Return the (x, y) coordinate for the center point of the cell that contains the specified text.  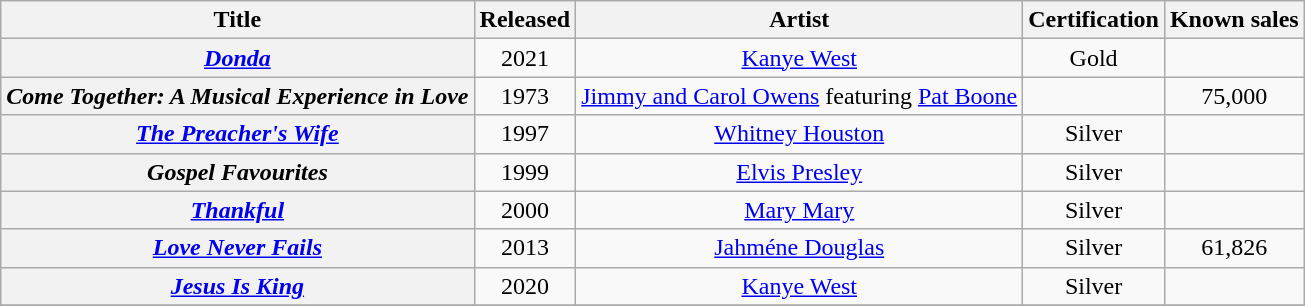
Jahméne Douglas (800, 248)
Gospel Favourites (238, 172)
Elvis Presley (800, 172)
Certification (1094, 20)
1997 (525, 134)
Released (525, 20)
2020 (525, 286)
61,826 (1234, 248)
Artist (800, 20)
The Preacher's Wife (238, 134)
1999 (525, 172)
2013 (525, 248)
Whitney Houston (800, 134)
Title (238, 20)
Donda (238, 58)
Thankful (238, 210)
2000 (525, 210)
Known sales (1234, 20)
Mary Mary (800, 210)
Come Together: A Musical Experience in Love (238, 96)
Jesus Is King (238, 286)
Jimmy and Carol Owens featuring Pat Boone (800, 96)
75,000 (1234, 96)
1973 (525, 96)
Love Never Fails (238, 248)
2021 (525, 58)
Gold (1094, 58)
